Extract the [X, Y] coordinate from the center of the cell holding the provided text.  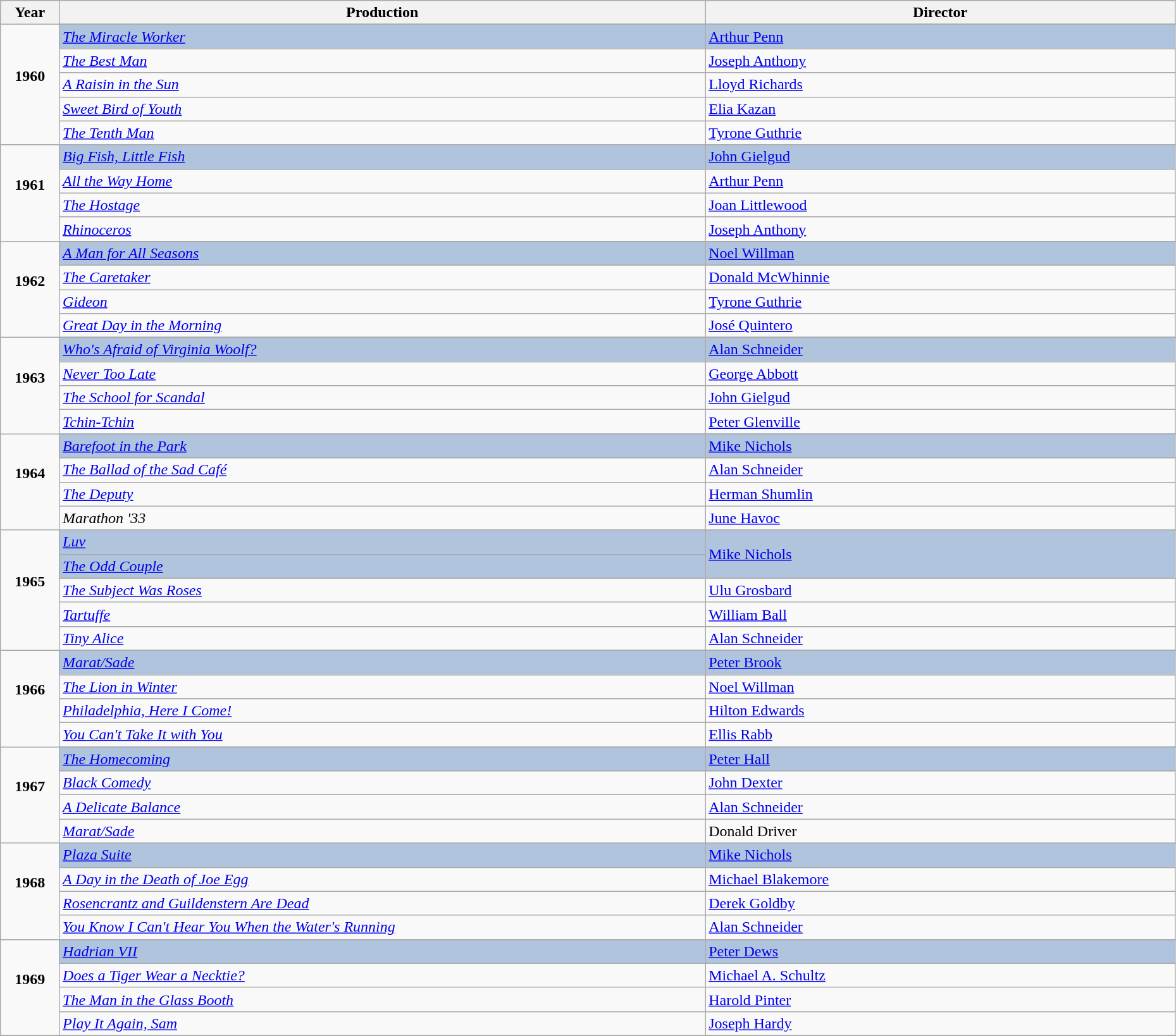
José Quintero [940, 326]
Big Fish, Little Fish [382, 157]
Ulu Grosbard [940, 590]
June Havoc [940, 518]
Marathon '33 [382, 518]
The School for Scandal [382, 398]
Does a Tiger Wear a Necktie? [382, 975]
Year [30, 13]
Gideon [382, 302]
Joseph Hardy [940, 1023]
Ellis Rabb [940, 735]
Plaza Suite [382, 855]
1960 [30, 85]
Donald McWhinnie [940, 277]
1961 [30, 193]
1963 [30, 386]
Elia Kazan [940, 109]
Hadrian VII [382, 951]
The Best Man [382, 61]
Production [382, 13]
Tartuffe [382, 614]
Peter Dews [940, 951]
You Can't Take It with You [382, 735]
Who's Afraid of Virginia Woolf? [382, 350]
Barefoot in the Park [382, 446]
Luv [382, 542]
Herman Shumlin [940, 494]
Play It Again, Sam [382, 1023]
1962 [30, 289]
The Man in the Glass Booth [382, 999]
Peter Hall [940, 759]
The Homecoming [382, 759]
The Lion in Winter [382, 686]
Director [940, 13]
Donald Driver [940, 831]
Lloyd Richards [940, 85]
A Day in the Death of Joe Egg [382, 879]
Derek Goldby [940, 903]
The Ballad of the Sad Café [382, 470]
You Know I Can't Hear You When the Water's Running [382, 927]
A Delicate Balance [382, 807]
1965 [30, 590]
1964 [30, 482]
The Hostage [382, 205]
A Man for All Seasons [382, 253]
1969 [30, 987]
William Ball [940, 614]
The Deputy [382, 494]
Rosencrantz and Guildenstern Are Dead [382, 903]
Peter Glenville [940, 422]
Michael A. Schultz [940, 975]
Never Too Late [382, 374]
George Abbott [940, 374]
A Raisin in the Sun [382, 85]
Sweet Bird of Youth [382, 109]
Tchin-Tchin [382, 422]
The Caretaker [382, 277]
Great Day in the Morning [382, 326]
The Tenth Man [382, 133]
1966 [30, 698]
The Miracle Worker [382, 37]
Hilton Edwards [940, 711]
All the Way Home [382, 181]
Philadelphia, Here I Come! [382, 711]
1967 [30, 795]
Tiny Alice [382, 638]
Harold Pinter [940, 999]
1968 [30, 891]
Michael Blakemore [940, 879]
John Dexter [940, 783]
Black Comedy [382, 783]
Peter Brook [940, 662]
The Subject Was Roses [382, 590]
Rhinoceros [382, 229]
Joan Littlewood [940, 205]
The Odd Couple [382, 566]
